Detect which cell encompasses the target text, then output its [x, y] center coordinate. 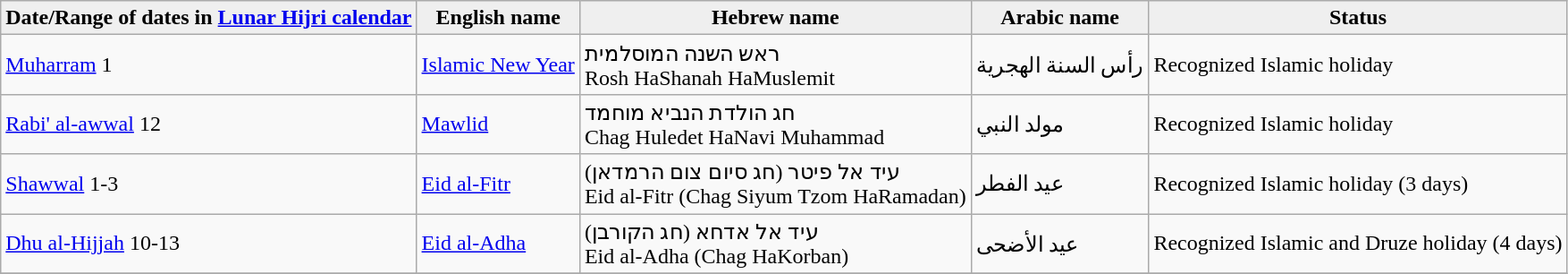
ראש השנה המוסלמיתRosh HaShanah HaMuslemit [775, 64]
English name [498, 18]
Rabi' al-awwal 12 [209, 124]
עיד אל אדחא (חג הקורבן)Eid al-Adha (Chag HaKorban) [775, 244]
Status [1358, 18]
Shawwal 1-3 [209, 184]
עיד אל פיטר (חג סיום צום הרמדאן)Eid al-Fitr (Chag Siyum Tzom HaRamadan) [775, 184]
Recognized Islamic and Druze holiday (4 days) [1358, 244]
Mawlid [498, 124]
Arabic name [1060, 18]
Muharram 1 [209, 64]
عيد الأضحى [1060, 244]
Eid al-Adha [498, 244]
Recognized Islamic holiday (3 days) [1358, 184]
عيد الفطر [1060, 184]
Dhu al-Hijjah 10-13 [209, 244]
חג הולדת הנביא מוחמדChag Huledet HaNavi Muhammad [775, 124]
Hebrew name [775, 18]
Eid al-Fitr [498, 184]
Date/Range of dates in Lunar Hijri calendar [209, 18]
مولد النبي [1060, 124]
Islamic New Year [498, 64]
رأس السنة الهجرية [1060, 64]
